Detect which cell encompasses the target text, then output its [x, y] center coordinate. 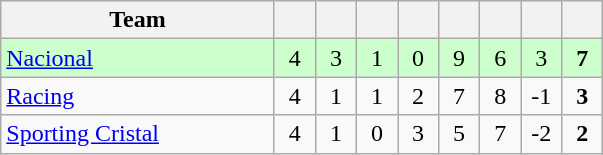
-2 [542, 134]
5 [460, 134]
Sporting Cristal [138, 134]
6 [500, 58]
8 [500, 96]
9 [460, 58]
Racing [138, 96]
Team [138, 20]
-1 [542, 96]
Nacional [138, 58]
